Locate the cell with the specified text and output its [x, y] center coordinate. 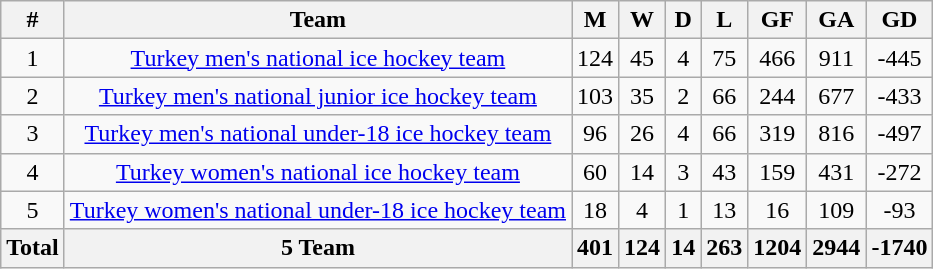
319 [778, 134]
-93 [900, 210]
Turkey men's national under-18 ice hockey team [318, 134]
109 [836, 210]
401 [596, 248]
96 [596, 134]
43 [724, 172]
911 [836, 58]
Turkey men's national junior ice hockey team [318, 96]
Team [318, 20]
-272 [900, 172]
5 Team [318, 248]
75 [724, 58]
26 [642, 134]
677 [836, 96]
GD [900, 20]
-433 [900, 96]
244 [778, 96]
-1740 [900, 248]
2944 [836, 248]
-445 [900, 58]
GA [836, 20]
Total [33, 248]
# [33, 20]
16 [778, 210]
60 [596, 172]
D [684, 20]
263 [724, 248]
18 [596, 210]
35 [642, 96]
816 [836, 134]
103 [596, 96]
466 [778, 58]
W [642, 20]
431 [836, 172]
45 [642, 58]
Turkey men's national ice hockey team [318, 58]
13 [724, 210]
-497 [900, 134]
Turkey women's national under-18 ice hockey team [318, 210]
1204 [778, 248]
GF [778, 20]
M [596, 20]
Turkey women's national ice hockey team [318, 172]
5 [33, 210]
159 [778, 172]
L [724, 20]
